Locate the cell with the specified text and output its (x, y) center coordinate. 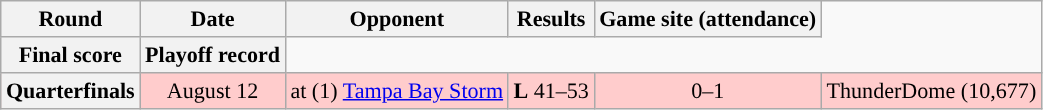
L 41–53 (551, 90)
at (1) Tampa Bay Storm (396, 90)
0–1 (708, 90)
ThunderDome (10,677) (931, 90)
Results (551, 18)
Round (70, 18)
Final score (70, 54)
August 12 (212, 90)
Quarterfinals (70, 90)
Playoff record (212, 54)
Game site (attendance) (708, 18)
Opponent (396, 18)
Date (212, 18)
